Scan for the cell matching the given text and deliver its (x, y) coordinate at center. 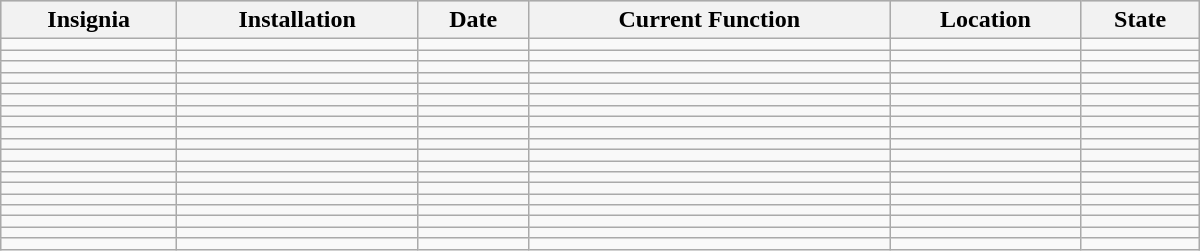
Insignia (89, 20)
Current Function (710, 20)
State (1140, 20)
Installation (298, 20)
Location (986, 20)
Date (474, 20)
